For the text-containing cell, return its midpoint in (x, y) coordinate format. 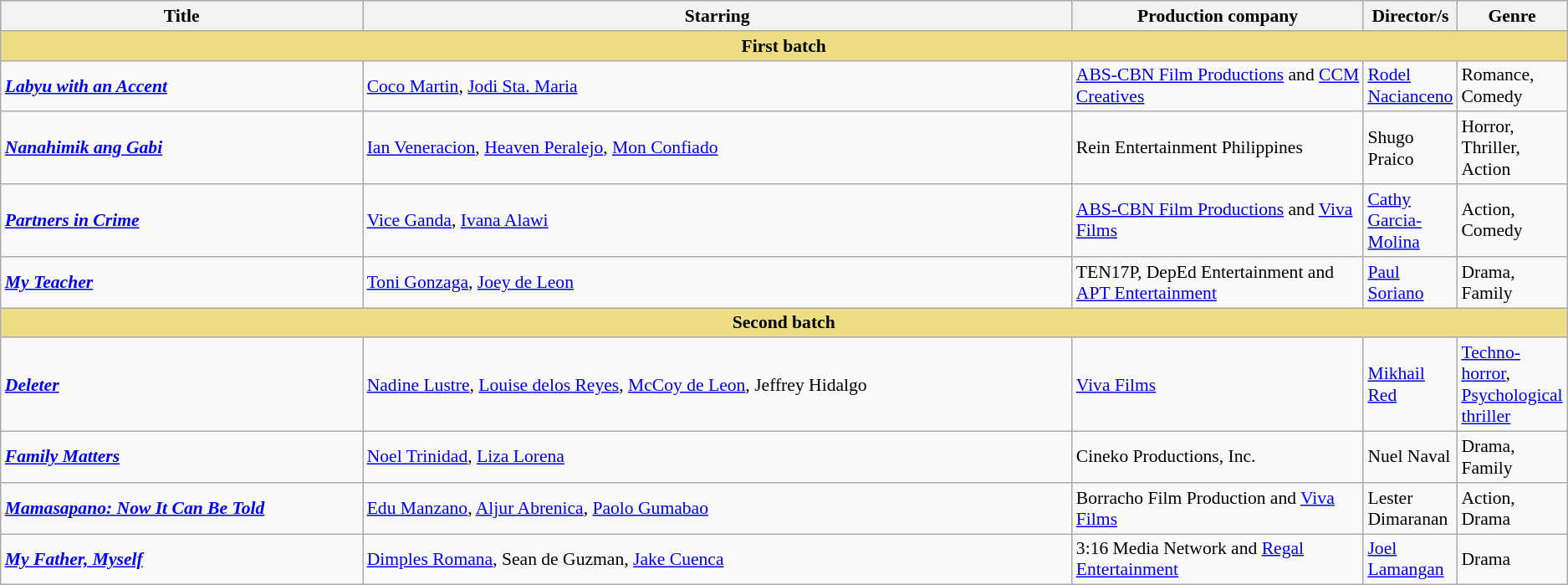
My Father, Myself (182, 559)
Labyu with an Accent (182, 85)
Second batch (784, 323)
Viva Films (1218, 385)
ABS-CBN Film Productions and Viva Films (1218, 221)
Paul Soriano (1410, 283)
Cineko Productions, Inc. (1218, 457)
Title (182, 16)
Partners in Crime (182, 221)
Production company (1218, 16)
Coco Martin, Jodi Sta. Maria (718, 85)
Rodel Nacianceno (1410, 85)
Nadine Lustre, Louise delos Reyes, McCoy de Leon, Jeffrey Hidalgo (718, 385)
Deleter (182, 385)
Shugo Praico (1410, 149)
Noel Trinidad, Liza Lorena (718, 457)
Nuel Naval (1410, 457)
First batch (784, 46)
Joel Lamangan (1410, 559)
Dimples Romana, Sean de Guzman, Jake Cuenca (718, 559)
3:16 Media Network and Regal Entertainment (1218, 559)
Romance, Comedy (1512, 85)
Action, Drama (1512, 509)
Toni Gonzaga, Joey de Leon (718, 283)
Lester Dimaranan (1410, 509)
Borracho Film Production and Viva Films (1218, 509)
Nanahimik ang Gabi (182, 149)
Techno-horror, Psychological thriller (1512, 385)
Starring (718, 16)
Horror, Thriller, Action (1512, 149)
My Teacher (182, 283)
Rein Entertainment Philippines (1218, 149)
Genre (1512, 16)
Edu Manzano, Aljur Abrenica, Paolo Gumabao (718, 509)
Mikhail Red (1410, 385)
Drama (1512, 559)
Ian Veneracion, Heaven Peralejo, Mon Confiado (718, 149)
ABS-CBN Film Productions and CCM Creatives (1218, 85)
Director/s (1410, 16)
Vice Ganda, Ivana Alawi (718, 221)
Family Matters (182, 457)
Mamasapano: Now It Can Be Told (182, 509)
Action, Comedy (1512, 221)
TEN17P, DepEd Entertainment and APT Entertainment (1218, 283)
Cathy Garcia-Molina (1410, 221)
